For the text-containing cell, return its midpoint in (x, y) coordinate format. 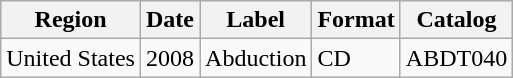
CD (356, 58)
Abduction (256, 58)
Format (356, 20)
Region (71, 20)
Date (170, 20)
Label (256, 20)
ABDT040 (456, 58)
Catalog (456, 20)
United States (71, 58)
2008 (170, 58)
